Return (X, Y) of the center of cell containing provided text 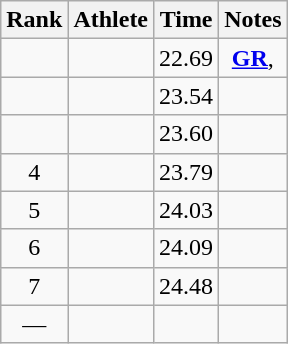
24.03 (186, 210)
GR, (253, 58)
24.09 (186, 248)
— (34, 324)
23.60 (186, 134)
23.79 (186, 172)
Athlete (111, 20)
7 (34, 286)
24.48 (186, 286)
6 (34, 248)
Rank (34, 20)
Time (186, 20)
23.54 (186, 96)
Notes (253, 20)
4 (34, 172)
5 (34, 210)
22.69 (186, 58)
